Locate the cell with the specified text and output its [X, Y] center coordinate. 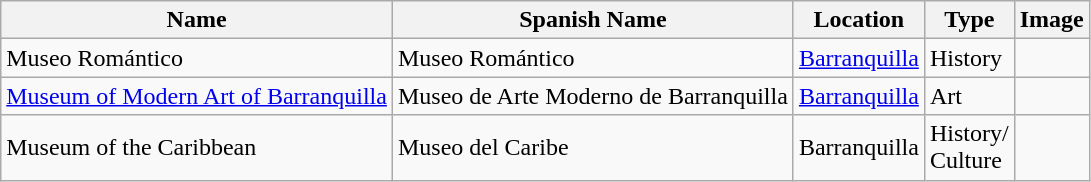
Image [1052, 20]
Location [858, 20]
Type [969, 20]
Museum of Modern Art of Barranquilla [197, 96]
Museo del Caribe [592, 148]
Art [969, 96]
Museum of the Caribbean [197, 148]
Museo de Arte Moderno de Barranquilla [592, 96]
History/Culture [969, 148]
Name [197, 20]
Spanish Name [592, 20]
History [969, 58]
